Return the [X, Y] coordinate for the center point of the cell that contains the specified text.  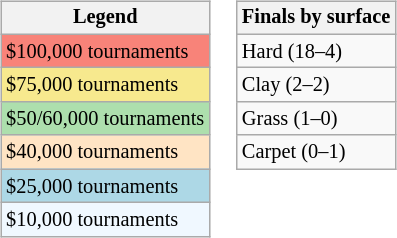
Legend [105, 18]
$10,000 tournaments [105, 220]
Clay (2–2) [316, 85]
$40,000 tournaments [105, 152]
Hard (18–4) [316, 51]
$50/60,000 tournaments [105, 119]
Grass (1–0) [316, 119]
$100,000 tournaments [105, 51]
Carpet (0–1) [316, 152]
$75,000 tournaments [105, 85]
Finals by surface [316, 18]
$25,000 tournaments [105, 186]
